Return the (x, y) coordinate for the center point of the cell that contains the specified text.  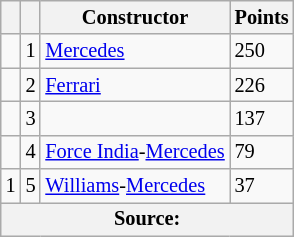
Constructor (134, 17)
250 (262, 51)
Points (262, 17)
137 (262, 118)
Force India-Mercedes (134, 152)
Source: (148, 219)
Mercedes (134, 51)
4 (31, 152)
Williams-Mercedes (134, 186)
Ferrari (134, 85)
79 (262, 152)
226 (262, 85)
3 (31, 118)
5 (31, 186)
2 (31, 85)
37 (262, 186)
